Locate the cell with the specified text and output its [x, y] center coordinate. 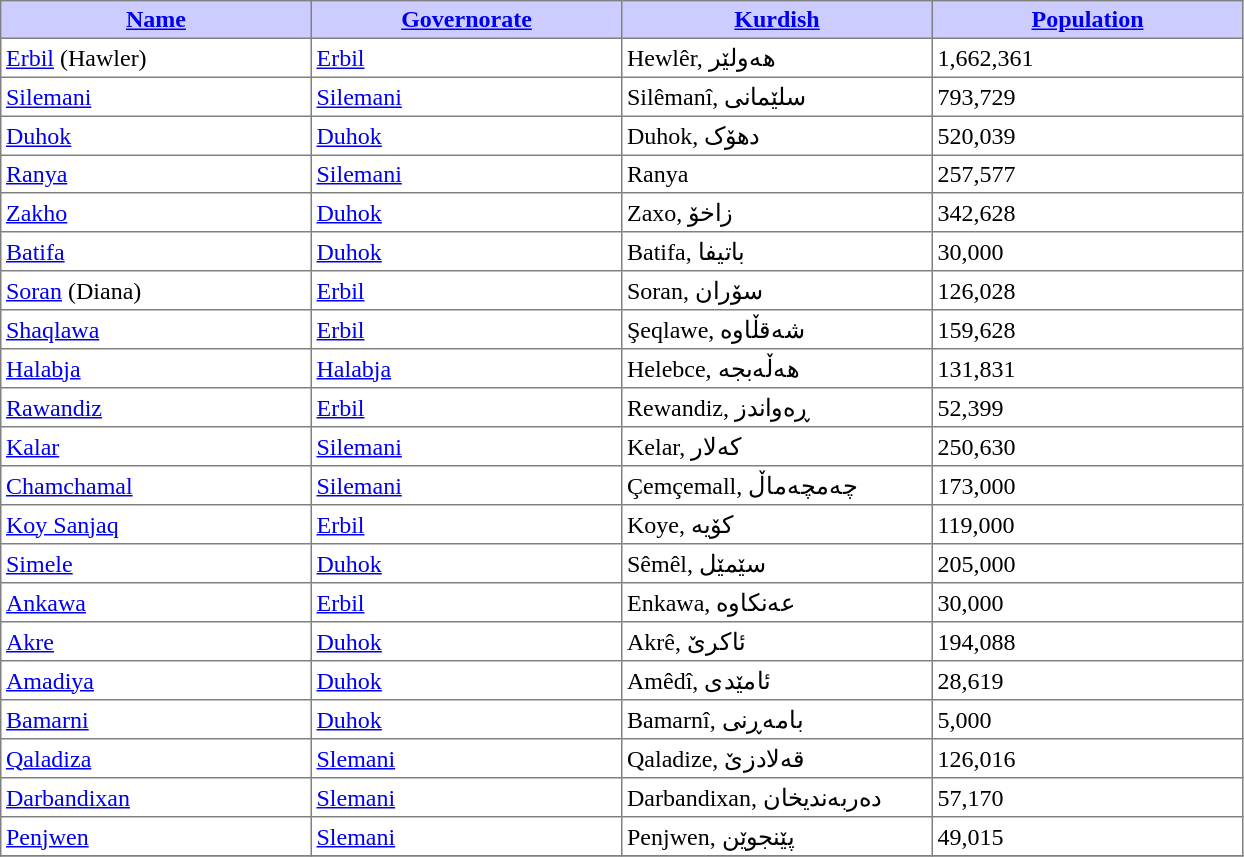
173,000 [1087, 486]
Penjwen, پێنجوێن [777, 836]
Penjwen [156, 836]
126,028 [1087, 290]
Darbandixan [156, 798]
520,039 [1087, 136]
Governorate [466, 20]
Qaladize, قەلادزێ [777, 758]
49,015 [1087, 836]
Akre [156, 642]
Erbil (Hawler) [156, 58]
159,628 [1087, 330]
342,628 [1087, 212]
Zakho [156, 212]
Ankawa [156, 602]
Soran (Diana) [156, 290]
131,831 [1087, 368]
Qaladiza [156, 758]
Çemçemall, چه‌مچه‌ماڵ [777, 486]
Silêmanî, سلێمانی [777, 96]
Koye, کۆیە [777, 524]
Duhok, دهۆک [777, 136]
Koy Sanjaq [156, 524]
Enkawa, عەنكاوە [777, 602]
Amêdî, ئامێدی [777, 680]
Amadiya [156, 680]
Darbandixan, دەربەندیخان [777, 798]
52,399 [1087, 408]
Akrê, ئاکرێ [777, 642]
Rawandiz [156, 408]
126,016 [1087, 758]
250,630 [1087, 446]
Şeqlawe, شەقڵاوە [777, 330]
Kalar [156, 446]
Kurdish [777, 20]
Hewlêr, ھەولێر [777, 58]
Zaxo, زاخۆ [777, 212]
Sêmêl, سێمێل [777, 564]
Batifa [156, 252]
119,000 [1087, 524]
793,729 [1087, 96]
28,619 [1087, 680]
194,088 [1087, 642]
Rewandiz, ڕەواندز [777, 408]
Shaqlawa [156, 330]
5,000 [1087, 720]
Soran, سۆران [777, 290]
Population [1087, 20]
Simele [156, 564]
257,577 [1087, 174]
Chamchamal [156, 486]
Name [156, 20]
Bamarni [156, 720]
Helebce, هه‌ڵه‌بجه [777, 368]
205,000 [1087, 564]
Batifa, باتيفا [777, 252]
Bamarnî, بامەڕنی [777, 720]
57,170 [1087, 798]
Kelar, کەلار [777, 446]
1,662,361 [1087, 58]
